Detect which cell encompasses the target text, then output its (x, y) center coordinate. 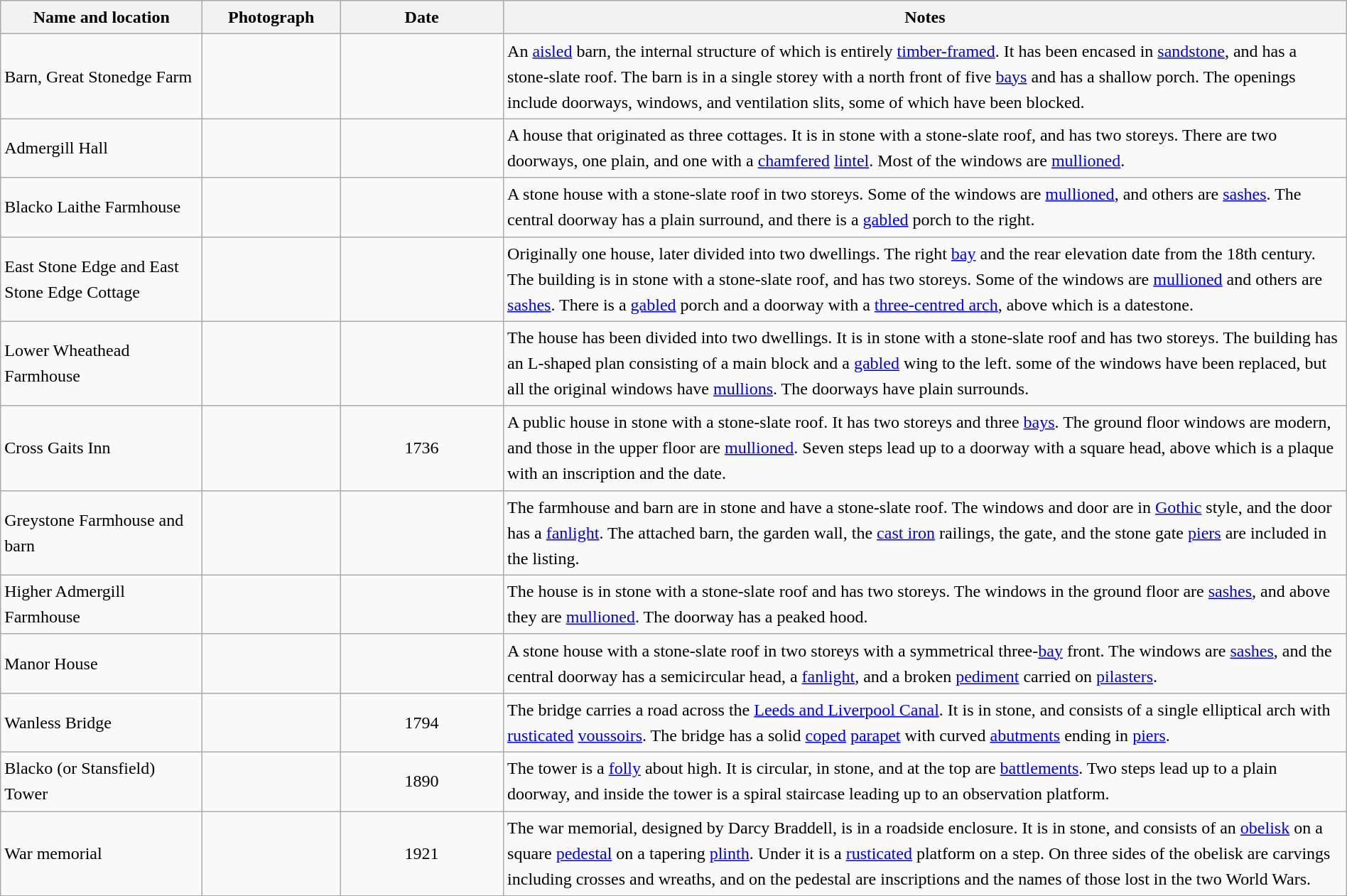
Blacko (or Stansfield) Tower (102, 782)
1736 (422, 448)
Date (422, 17)
Admergill Hall (102, 148)
Blacko Laithe Farmhouse (102, 207)
War memorial (102, 854)
Manor House (102, 664)
1794 (422, 722)
Barn, Great Stonedge Farm (102, 77)
Name and location (102, 17)
Lower Wheathead Farmhouse (102, 364)
Wanless Bridge (102, 722)
1921 (422, 854)
East Stone Edge and East Stone Edge Cottage (102, 279)
1890 (422, 782)
Cross Gaits Inn (102, 448)
Greystone Farmhouse and barn (102, 533)
Notes (925, 17)
Photograph (271, 17)
Higher Admergill Farmhouse (102, 604)
